Identify which cell holds the provided text, then report its [X, Y] central coordinate. 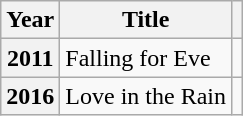
2011 [30, 58]
Year [30, 20]
Love in the Rain [146, 96]
Title [146, 20]
2016 [30, 96]
Falling for Eve [146, 58]
